Return the (X, Y) coordinate for the center point of the cell that contains the specified text.  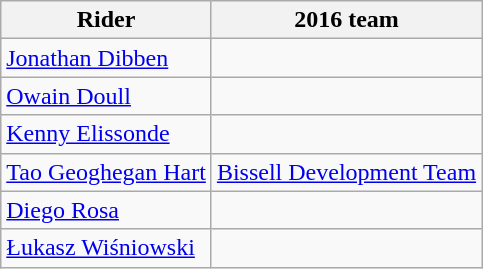
Diego Rosa (106, 210)
Rider (106, 20)
Łukasz Wiśniowski (106, 248)
Jonathan Dibben (106, 58)
2016 team (346, 20)
Owain Doull (106, 96)
Kenny Elissonde (106, 134)
Tao Geoghegan Hart (106, 172)
Bissell Development Team (346, 172)
